Capture the cell that displays the provided text and extract its (x, y) central coordinate. 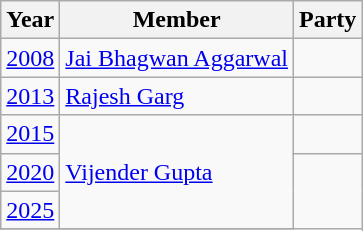
Jai Bhagwan Aggarwal (177, 58)
2020 (30, 172)
2008 (30, 58)
Member (177, 20)
Rajesh Garg (177, 96)
Party (327, 20)
2013 (30, 96)
2025 (30, 210)
Vijender Gupta (177, 172)
2015 (30, 134)
Year (30, 20)
